From the cell containing the given text, extract its center point as (X, Y) coordinate. 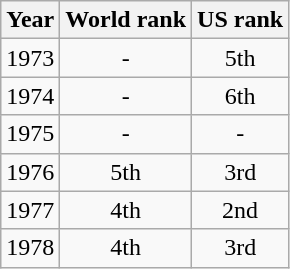
2nd (240, 210)
1977 (30, 210)
1975 (30, 134)
Year (30, 20)
US rank (240, 20)
1976 (30, 172)
1978 (30, 248)
6th (240, 96)
1973 (30, 58)
World rank (126, 20)
1974 (30, 96)
